Provide the (x, y) coordinate of the cell's center where the given text is located.  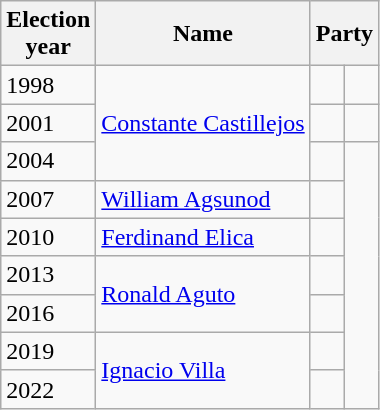
1998 (48, 85)
Party (344, 34)
Ferdinand Elica (203, 237)
Constante Castillejos (203, 123)
Electionyear (48, 34)
Ronald Aguto (203, 294)
William Agsunod (203, 199)
2001 (48, 123)
Ignacio Villa (203, 370)
2010 (48, 237)
2004 (48, 161)
2019 (48, 351)
2007 (48, 199)
2013 (48, 275)
2022 (48, 389)
2016 (48, 313)
Name (203, 34)
